Provide the (x, y) coordinate of the cell's center where the given text is located.  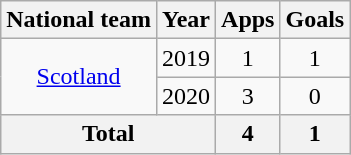
2019 (186, 58)
Goals (315, 20)
4 (248, 134)
Apps (248, 20)
Total (108, 134)
Scotland (79, 77)
2020 (186, 96)
National team (79, 20)
Year (186, 20)
0 (315, 96)
3 (248, 96)
